Identify which cell holds the provided text, then report its [x, y] central coordinate. 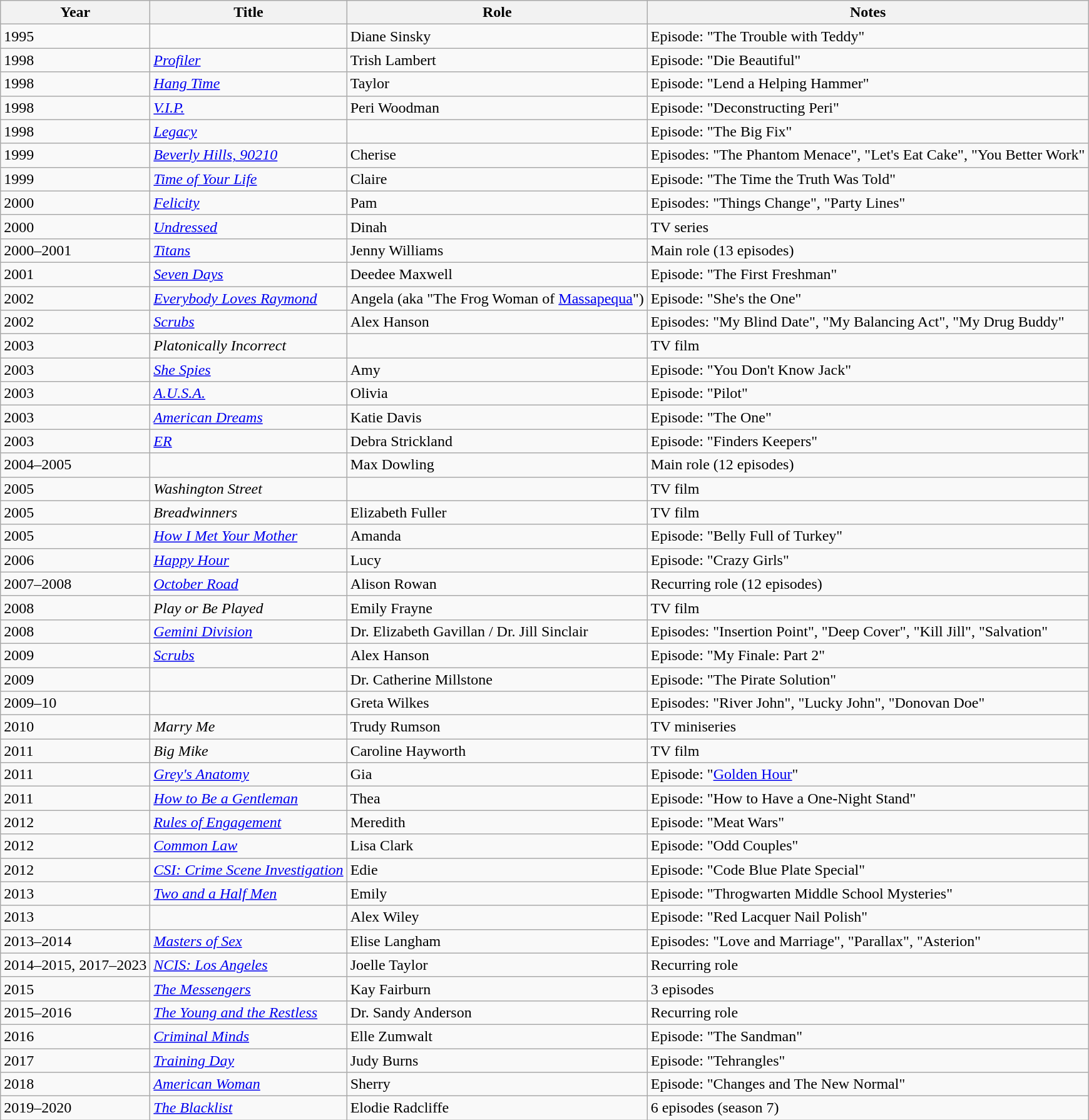
Elise Langham [497, 941]
Episode: "Belly Full of Turkey" [867, 536]
Platonically Incorrect [248, 346]
2015–2016 [75, 1012]
American Dreams [248, 417]
Seven Days [248, 274]
Lucy [497, 560]
Episode: "Tehrangles" [867, 1061]
6 episodes (season 7) [867, 1108]
Episode: "You Don't Know Jack" [867, 370]
Notes [867, 13]
Peri Woodman [497, 108]
Rules of Engagement [248, 822]
Episodes: "Insertion Point", "Deep Cover", "Kill Jill", "Salvation" [867, 631]
2016 [75, 1036]
Episode: "Golden Hour" [867, 775]
3 episodes [867, 989]
Common Law [248, 846]
2007–2008 [75, 584]
Max Dowling [497, 465]
Amanda [497, 536]
Year [75, 13]
Time of Your Life [248, 179]
Gia [497, 775]
Episode: "Finders Keepers" [867, 441]
Felicity [248, 203]
Play or Be Played [248, 608]
V.I.P. [248, 108]
Episode: "Meat Wars" [867, 822]
The Blacklist [248, 1108]
TV miniseries [867, 727]
Two and a Half Men [248, 893]
Edie [497, 870]
Episodes: "The Phantom Menace", "Let's Eat Cake", "You Better Work" [867, 155]
Olivia [497, 394]
Happy Hour [248, 560]
2019–2020 [75, 1108]
The Messengers [248, 989]
Gemini Division [248, 631]
TV series [867, 227]
Dinah [497, 227]
Elizabeth Fuller [497, 512]
Katie Davis [497, 417]
A.U.S.A. [248, 394]
Deedee Maxwell [497, 274]
Caroline Hayworth [497, 751]
How I Met Your Mother [248, 536]
Episode: "The One" [867, 417]
She Spies [248, 370]
Elle Zumwalt [497, 1036]
Episode: "Die Beautiful" [867, 60]
Episode: "The First Freshman" [867, 274]
Episode: "Changes and The New Normal" [867, 1084]
Role [497, 13]
Episode: "Odd Couples" [867, 846]
Titans [248, 250]
Pam [497, 203]
2015 [75, 989]
2013–2014 [75, 941]
Episode: "The Trouble with Teddy" [867, 36]
Greta Wilkes [497, 703]
Grey's Anatomy [248, 775]
Title [248, 13]
Undressed [248, 227]
Trudy Rumson [497, 727]
Amy [497, 370]
2017 [75, 1061]
1995 [75, 36]
Episode: "Red Lacquer Nail Polish" [867, 917]
Taylor [497, 84]
Episode: "The Big Fix" [867, 131]
Marry Me [248, 727]
Big Mike [248, 751]
Alex Wiley [497, 917]
2001 [75, 274]
2006 [75, 560]
American Woman [248, 1084]
Episode: "My Finale: Part 2" [867, 655]
Breadwinners [248, 512]
Episode: "The Time the Truth Was Told" [867, 179]
2010 [75, 727]
Training Day [248, 1061]
Lisa Clark [497, 846]
Alison Rowan [497, 584]
Washington Street [248, 489]
Emily [497, 893]
Episode: "Deconstructing Peri" [867, 108]
Meredith [497, 822]
Episode: "Lend a Helping Hammer" [867, 84]
October Road [248, 584]
2014–2015, 2017–2023 [75, 965]
Beverly Hills, 90210 [248, 155]
Recurring role (12 episodes) [867, 584]
Elodie Radcliffe [497, 1108]
Episodes: "My Blind Date", "My Balancing Act", "My Drug Buddy" [867, 322]
Episode: "Code Blue Plate Special" [867, 870]
2009–10 [75, 703]
2018 [75, 1084]
Joelle Taylor [497, 965]
Debra Strickland [497, 441]
Episodes: "Love and Marriage", "Parallax", "Asterion" [867, 941]
Judy Burns [497, 1061]
Episode: "The Sandman" [867, 1036]
Dr. Catherine Millstone [497, 679]
The Young and the Restless [248, 1012]
Thea [497, 798]
Jenny Williams [497, 250]
Profiler [248, 60]
Sherry [497, 1084]
Everybody Loves Raymond [248, 298]
Dr. Elizabeth Gavillan / Dr. Jill Sinclair [497, 631]
Hang Time [248, 84]
2000–2001 [75, 250]
Episode: "She's the One" [867, 298]
Main role (12 episodes) [867, 465]
Claire [497, 179]
ER [248, 441]
Episode: "The Pirate Solution" [867, 679]
Legacy [248, 131]
Criminal Minds [248, 1036]
Diane Sinsky [497, 36]
Episodes: "River John", "Lucky John", "Donovan Doe" [867, 703]
Masters of Sex [248, 941]
Episode: "How to Have a One-Night Stand" [867, 798]
Emily Frayne [497, 608]
CSI: Crime Scene Investigation [248, 870]
Trish Lambert [497, 60]
2004–2005 [75, 465]
Episode: "Pilot" [867, 394]
Angela (aka "The Frog Woman of Massapequa") [497, 298]
Dr. Sandy Anderson [497, 1012]
Main role (13 episodes) [867, 250]
Episode: "Crazy Girls" [867, 560]
Kay Fairburn [497, 989]
NCIS: Los Angeles [248, 965]
Episode: "Throgwarten Middle School Mysteries" [867, 893]
Cherise [497, 155]
Episodes: "Things Change", "Party Lines" [867, 203]
How to Be a Gentleman [248, 798]
